Determine the [x, y] coordinate at the center of the cell enclosing the given text.  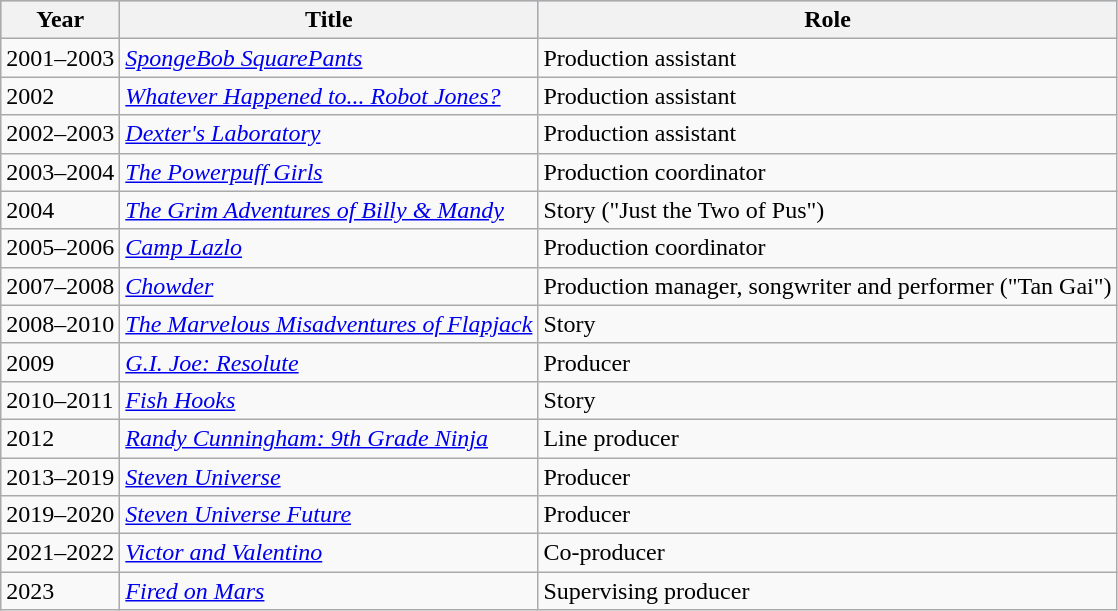
2002 [60, 96]
SpongeBob SquarePants [329, 58]
2003–2004 [60, 172]
2005–2006 [60, 248]
Dexter's Laboratory [329, 134]
Year [60, 20]
Co-producer [828, 553]
2004 [60, 210]
2012 [60, 438]
Victor and Valentino [329, 553]
The Powerpuff Girls [329, 172]
2019–2020 [60, 515]
Line producer [828, 438]
Story ("Just the Two of Pus") [828, 210]
Title [329, 20]
Randy Cunningham: 9th Grade Ninja [329, 438]
2007–2008 [60, 286]
The Grim Adventures of Billy & Mandy [329, 210]
Steven Universe Future [329, 515]
Role [828, 20]
The Marvelous Misadventures of Flapjack [329, 324]
Steven Universe [329, 477]
Fish Hooks [329, 400]
2010–2011 [60, 400]
G.I. Joe: Resolute [329, 362]
2013–2019 [60, 477]
2008–2010 [60, 324]
Production manager, songwriter and performer ("Tan Gai") [828, 286]
Fired on Mars [329, 591]
Supervising producer [828, 591]
2009 [60, 362]
2023 [60, 591]
Chowder [329, 286]
Camp Lazlo [329, 248]
2002–2003 [60, 134]
Whatever Happened to... Robot Jones? [329, 96]
2021–2022 [60, 553]
2001–2003 [60, 58]
